Determine the (x, y) coordinate at the center of the cell enclosing the given text.  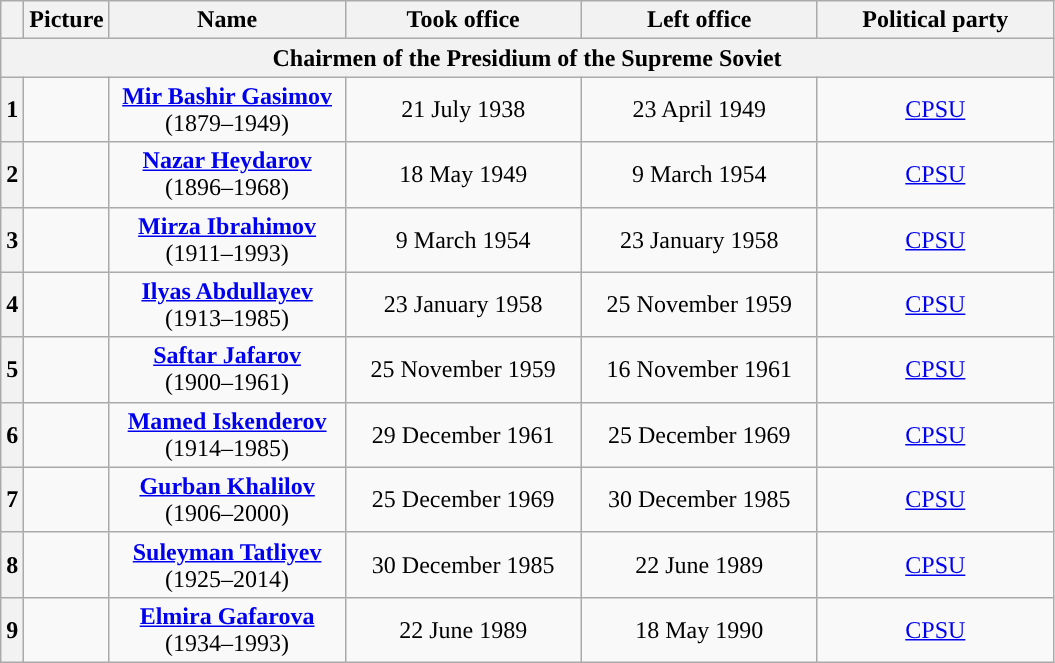
4 (12, 304)
Left office (699, 20)
Nazar Heydarov(1896–1968) (227, 174)
8 (12, 564)
1 (12, 110)
23 April 1949 (699, 110)
5 (12, 370)
2 (12, 174)
18 May 1990 (699, 630)
Suleyman Tatliyev(1925–2014) (227, 564)
9 (12, 630)
Name (227, 20)
Picture (66, 20)
16 November 1961 (699, 370)
21 July 1938 (463, 110)
3 (12, 240)
29 December 1961 (463, 434)
6 (12, 434)
Ilyas Abdullayev(1913–1985) (227, 304)
Mamed Iskenderov(1914–1985) (227, 434)
Gurban Khalilov(1906–2000) (227, 500)
Elmira Gafarova(1934–1993) (227, 630)
Political party (935, 20)
Mir Bashir Gasimov(1879–1949) (227, 110)
Mirza Ibrahimov(1911–1993) (227, 240)
Saftar Jafarov(1900–1961) (227, 370)
18 May 1949 (463, 174)
7 (12, 500)
Took office (463, 20)
Chairmen of the Presidium of the Supreme Soviet (528, 58)
